Find where the given text appears and provide that cell's center as (X, Y) coordinate. 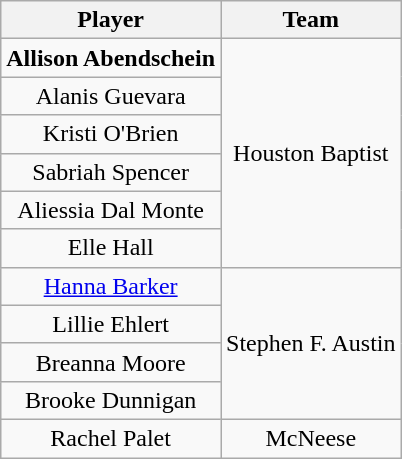
Player (111, 20)
Hanna Barker (111, 286)
Team (311, 20)
McNeese (311, 438)
Stephen F. Austin (311, 343)
Kristi O'Brien (111, 134)
Elle Hall (111, 248)
Alanis Guevara (111, 96)
Breanna Moore (111, 362)
Houston Baptist (311, 153)
Brooke Dunnigan (111, 400)
Sabriah Spencer (111, 172)
Allison Abendschein (111, 58)
Rachel Palet (111, 438)
Aliessia Dal Monte (111, 210)
Lillie Ehlert (111, 324)
